Locate the cell with the specified text and output its [X, Y] center coordinate. 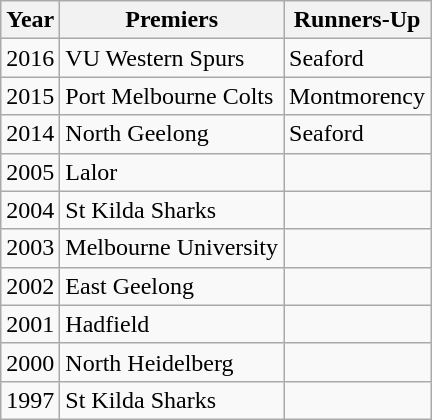
Hadfield [172, 324]
2004 [30, 210]
Year [30, 20]
VU Western Spurs [172, 58]
2015 [30, 96]
Montmorency [358, 96]
2003 [30, 248]
1997 [30, 400]
2001 [30, 324]
East Geelong [172, 286]
Runners-Up [358, 20]
Melbourne University [172, 248]
2005 [30, 172]
2014 [30, 134]
North Heidelberg [172, 362]
2002 [30, 286]
Port Melbourne Colts [172, 96]
2000 [30, 362]
Lalor [172, 172]
2016 [30, 58]
Premiers [172, 20]
North Geelong [172, 134]
